Locate the cell with the specified text and output its (X, Y) center coordinate. 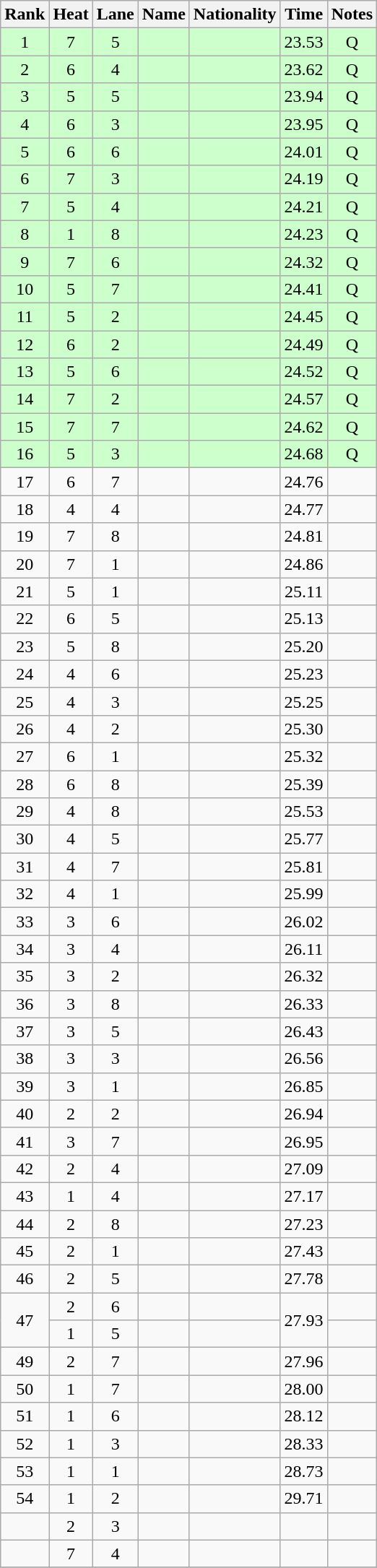
27.09 (303, 1169)
24.32 (303, 261)
23.53 (303, 42)
24.68 (303, 454)
23.94 (303, 97)
50 (25, 1389)
26 (25, 729)
24.57 (303, 399)
Nationality (235, 14)
27.23 (303, 1224)
36 (25, 1004)
24.52 (303, 372)
24.23 (303, 234)
Lane (116, 14)
25.99 (303, 894)
22 (25, 619)
25.53 (303, 812)
24.77 (303, 509)
25.39 (303, 784)
26.43 (303, 1031)
29 (25, 812)
24.49 (303, 345)
20 (25, 564)
24.45 (303, 316)
9 (25, 261)
10 (25, 289)
24 (25, 674)
17 (25, 482)
34 (25, 949)
Notes (352, 14)
26.95 (303, 1141)
27.78 (303, 1279)
26.94 (303, 1114)
18 (25, 509)
11 (25, 316)
42 (25, 1169)
24.81 (303, 537)
13 (25, 372)
27 (25, 756)
26.11 (303, 949)
28.73 (303, 1471)
12 (25, 345)
54 (25, 1499)
26.33 (303, 1004)
23.62 (303, 69)
39 (25, 1086)
24.19 (303, 179)
43 (25, 1196)
35 (25, 976)
16 (25, 454)
49 (25, 1361)
24.62 (303, 427)
30 (25, 839)
27.96 (303, 1361)
19 (25, 537)
46 (25, 1279)
27.43 (303, 1252)
25.32 (303, 756)
26.02 (303, 922)
24.21 (303, 207)
29.71 (303, 1499)
24.01 (303, 152)
23.95 (303, 124)
25 (25, 701)
53 (25, 1471)
Name (163, 14)
47 (25, 1320)
31 (25, 867)
25.11 (303, 592)
28.33 (303, 1444)
25.81 (303, 867)
15 (25, 427)
27.17 (303, 1196)
24.76 (303, 482)
26.32 (303, 976)
38 (25, 1059)
26.56 (303, 1059)
25.23 (303, 674)
25.20 (303, 646)
24.86 (303, 564)
21 (25, 592)
23 (25, 646)
25.30 (303, 729)
24.41 (303, 289)
52 (25, 1444)
41 (25, 1141)
44 (25, 1224)
28.12 (303, 1416)
Time (303, 14)
45 (25, 1252)
25.25 (303, 701)
51 (25, 1416)
Rank (25, 14)
28 (25, 784)
26.85 (303, 1086)
Heat (71, 14)
33 (25, 922)
14 (25, 399)
25.77 (303, 839)
32 (25, 894)
40 (25, 1114)
27.93 (303, 1320)
28.00 (303, 1389)
37 (25, 1031)
25.13 (303, 619)
